Return [x, y] of the center of cell containing provided text 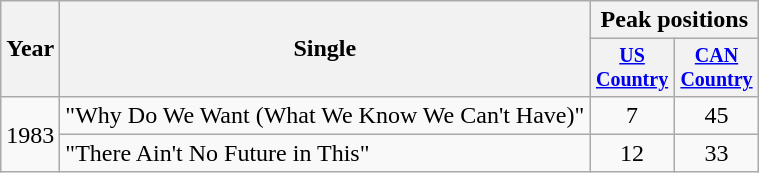
Single [325, 49]
7 [632, 115]
Peak positions [674, 20]
Year [30, 49]
"Why Do We Want (What We Know We Can't Have)" [325, 115]
"There Ain't No Future in This" [325, 153]
12 [632, 153]
33 [716, 153]
45 [716, 115]
CAN Country [716, 68]
1983 [30, 134]
US Country [632, 68]
